Return (x, y) of the center of cell containing provided text 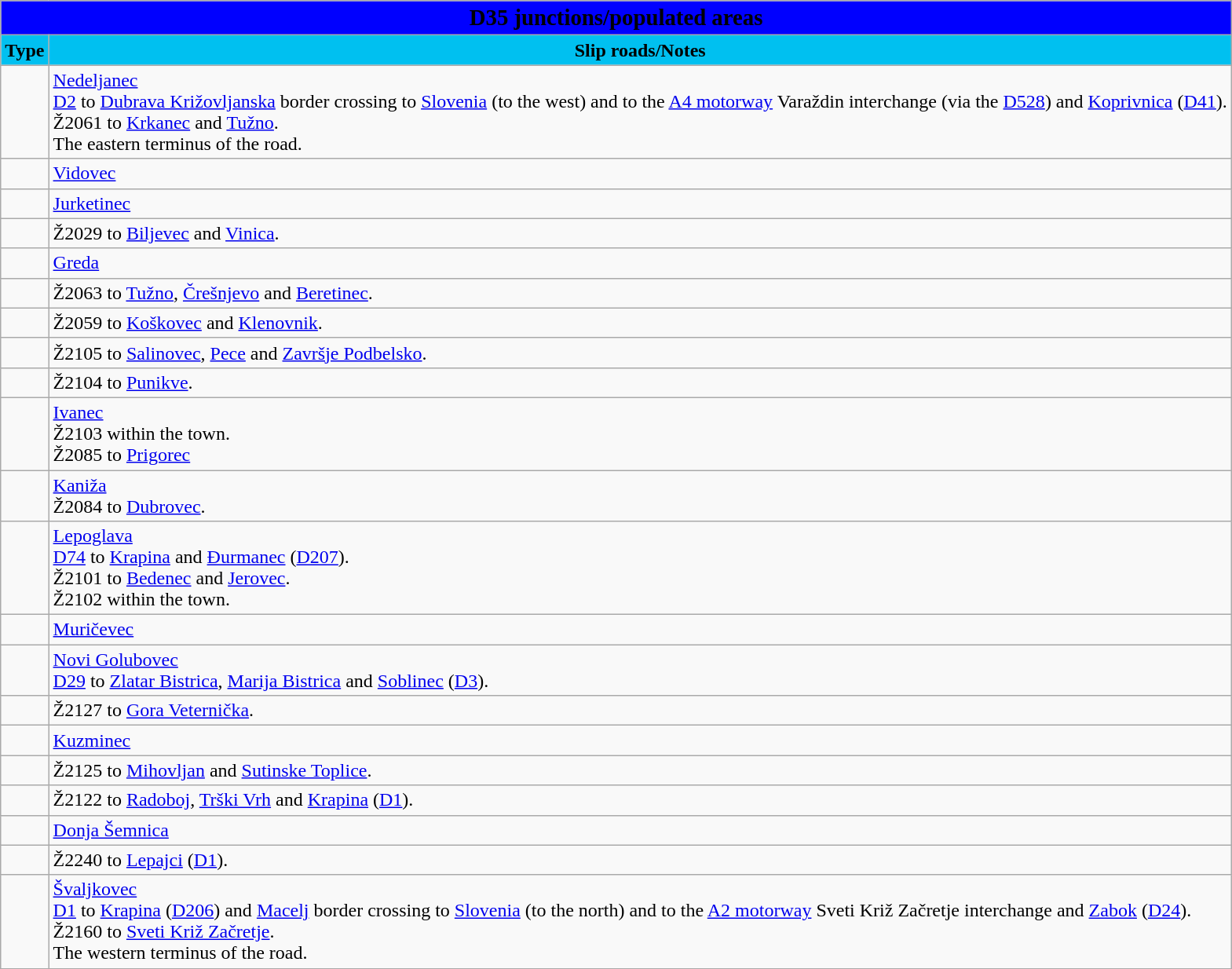
Donja Šemnica (640, 830)
Ž2105 to Salinovec, Pece and Završje Podbelsko. (640, 353)
Ž2122 to Radoboj, Trški Vrh and Krapina (D1). (640, 800)
Ž2063 to Tužno, Črešnjevo and Beretinec. (640, 293)
D35 junctions/populated areas (616, 18)
Muričevec (640, 630)
Novi Golubovec D29 to Zlatar Bistrica, Marija Bistrica and Soblinec (D3). (640, 671)
Ž2125 to Mihovljan and Sutinske Toplice. (640, 770)
Slip roads/Notes (640, 50)
Ž2059 to Koškovec and Klenovnik. (640, 323)
Ž2029 to Biljevec and Vinica. (640, 233)
Kuzminec (640, 740)
IvanecŽ2103 within the town.Ž2085 to Prigorec (640, 433)
KanižaŽ2084 to Dubrovec. (640, 495)
Greda (640, 263)
Vidovec (640, 174)
Jurketinec (640, 203)
Ž2127 to Gora Veternička. (640, 711)
Ž2104 to Punikve. (640, 382)
Ž2240 to Lepajci (D1). (640, 860)
Type (25, 50)
Lepoglava D74 to Krapina and Đurmanec (D207).Ž2101 to Bedenec and Jerovec.Ž2102 within the town. (640, 569)
